Return (x, y) of the center of cell containing provided text 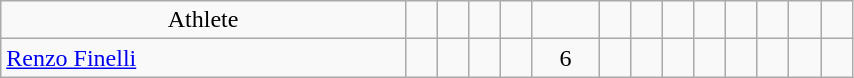
Athlete (204, 20)
6 (565, 58)
Renzo Finelli (204, 58)
